Pinpoint the cell where the given text exists, returning its (x, y) midpoint coordinate. 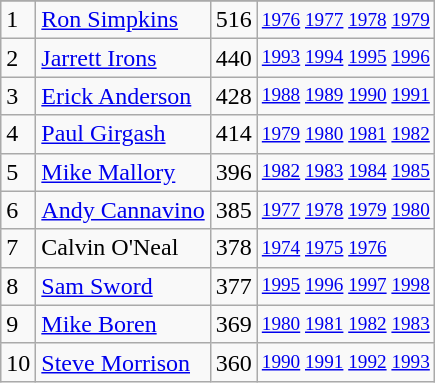
6 (18, 210)
Jarrett Irons (123, 58)
1979 1980 1981 1982 (346, 134)
7 (18, 248)
10 (18, 362)
Steve Morrison (123, 362)
Sam Sword (123, 286)
440 (234, 58)
377 (234, 286)
8 (18, 286)
1990 1991 1992 1993 (346, 362)
1988 1989 1990 1991 (346, 96)
Mike Mallory (123, 172)
378 (234, 248)
369 (234, 324)
Erick Anderson (123, 96)
1 (18, 20)
1976 1977 1978 1979 (346, 20)
360 (234, 362)
385 (234, 210)
1980 1981 1982 1983 (346, 324)
Mike Boren (123, 324)
4 (18, 134)
1982 1983 1984 1985 (346, 172)
1993 1994 1995 1996 (346, 58)
1974 1975 1976 (346, 248)
1977 1978 1979 1980 (346, 210)
Ron Simpkins (123, 20)
5 (18, 172)
9 (18, 324)
Andy Cannavino (123, 210)
2 (18, 58)
414 (234, 134)
396 (234, 172)
Paul Girgash (123, 134)
3 (18, 96)
428 (234, 96)
516 (234, 20)
1995 1996 1997 1998 (346, 286)
Calvin O'Neal (123, 248)
